Determine the [x, y] coordinate at the center of the cell enclosing the given text.  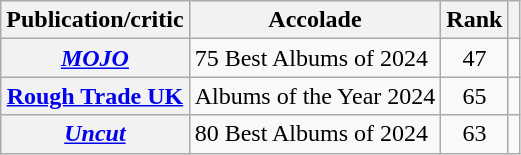
Accolade [315, 20]
65 [474, 96]
Publication/critic [95, 20]
MOJO [95, 58]
75 Best Albums of 2024 [315, 58]
47 [474, 58]
80 Best Albums of 2024 [315, 134]
63 [474, 134]
Albums of the Year 2024 [315, 96]
Uncut [95, 134]
Rank [474, 20]
Rough Trade UK [95, 96]
